Search for the cell housing the specified text and yield its [x, y] center coordinate. 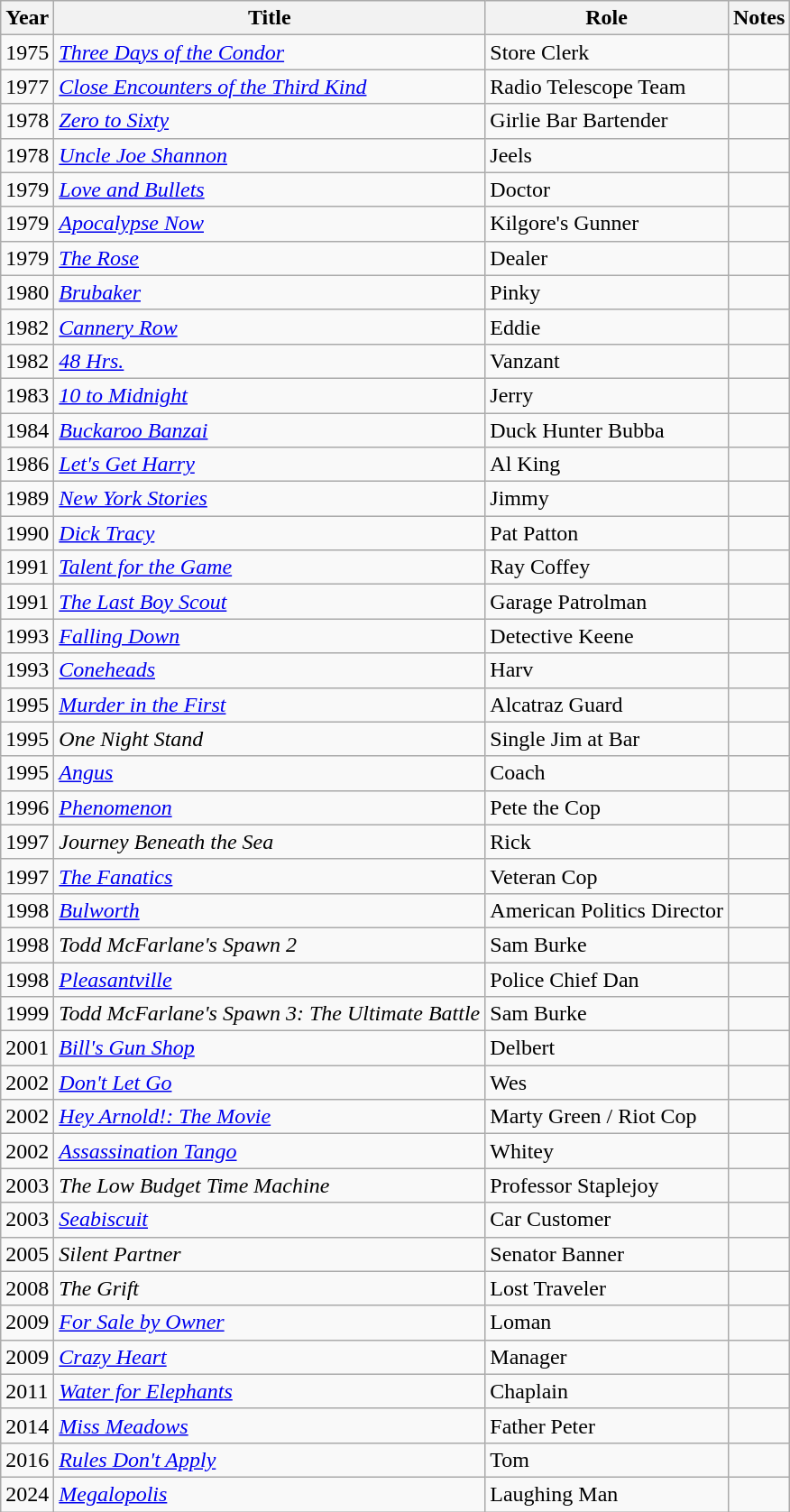
Rick [607, 842]
Girlie Bar Bartender [607, 121]
Police Chief Dan [607, 979]
1983 [27, 395]
Year [27, 18]
Brubaker [270, 292]
Assassination Tango [270, 1151]
Notes [758, 18]
Lost Traveler [607, 1288]
Todd McFarlane's Spawn 2 [270, 945]
Doctor [607, 189]
1996 [27, 807]
Todd McFarlane's Spawn 3: The Ultimate Battle [270, 1014]
Talent for the Game [270, 567]
1986 [27, 465]
Buckaroo Banzai [270, 430]
Marty Green / Riot Cop [607, 1117]
Jerry [607, 395]
1980 [27, 292]
Let's Get Harry [270, 465]
Ray Coffey [607, 567]
1977 [27, 87]
Manager [607, 1357]
American Politics Director [607, 910]
Alcatraz Guard [607, 705]
The Rose [270, 258]
Water for Elephants [270, 1391]
Dealer [607, 258]
2014 [27, 1425]
Title [270, 18]
Coach [607, 773]
1975 [27, 52]
2008 [27, 1288]
Veteran Cop [607, 876]
10 to Midnight [270, 395]
For Sale by Owner [270, 1323]
48 Hrs. [270, 361]
Kilgore's Gunner [607, 224]
Pinky [607, 292]
Store Clerk [607, 52]
Bulworth [270, 910]
Pete the Cop [607, 807]
Dick Tracy [270, 533]
Single Jim at Bar [607, 739]
Chaplain [607, 1391]
Seabiscuit [270, 1220]
Harv [607, 670]
2016 [27, 1460]
Three Days of the Condor [270, 52]
2005 [27, 1254]
1990 [27, 533]
Uncle Joe Shannon [270, 155]
1984 [27, 430]
The Low Budget Time Machine [270, 1185]
The Grift [270, 1288]
Whitey [607, 1151]
Angus [270, 773]
Pleasantville [270, 979]
Detective Keene [607, 636]
One Night Stand [270, 739]
Bill's Gun Shop [270, 1048]
Pat Patton [607, 533]
Jeels [607, 155]
2024 [27, 1494]
Role [607, 18]
Wes [607, 1083]
Duck Hunter Bubba [607, 430]
Cannery Row [270, 327]
Al King [607, 465]
Zero to Sixty [270, 121]
Garage Patrolman [607, 602]
Apocalypse Now [270, 224]
Professor Staplejoy [607, 1185]
Delbert [607, 1048]
Phenomenon [270, 807]
1999 [27, 1014]
Radio Telescope Team [607, 87]
Coneheads [270, 670]
Journey Beneath the Sea [270, 842]
Falling Down [270, 636]
Loman [607, 1323]
Car Customer [607, 1220]
Eddie [607, 327]
Miss Meadows [270, 1425]
Hey Arnold!: The Movie [270, 1117]
Jimmy [607, 499]
Father Peter [607, 1425]
2001 [27, 1048]
The Fanatics [270, 876]
Vanzant [607, 361]
Tom [607, 1460]
1989 [27, 499]
Silent Partner [270, 1254]
Senator Banner [607, 1254]
New York Stories [270, 499]
Close Encounters of the Third Kind [270, 87]
The Last Boy Scout [270, 602]
Rules Don't Apply [270, 1460]
Love and Bullets [270, 189]
Crazy Heart [270, 1357]
2011 [27, 1391]
Murder in the First [270, 705]
Laughing Man [607, 1494]
Don't Let Go [270, 1083]
Megalopolis [270, 1494]
